Find where the given text appears and provide that cell's center as (X, Y) coordinate. 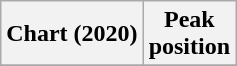
Chart (2020) (72, 34)
Peakposition (189, 34)
